Locate the cell with the specified text and output its [X, Y] center coordinate. 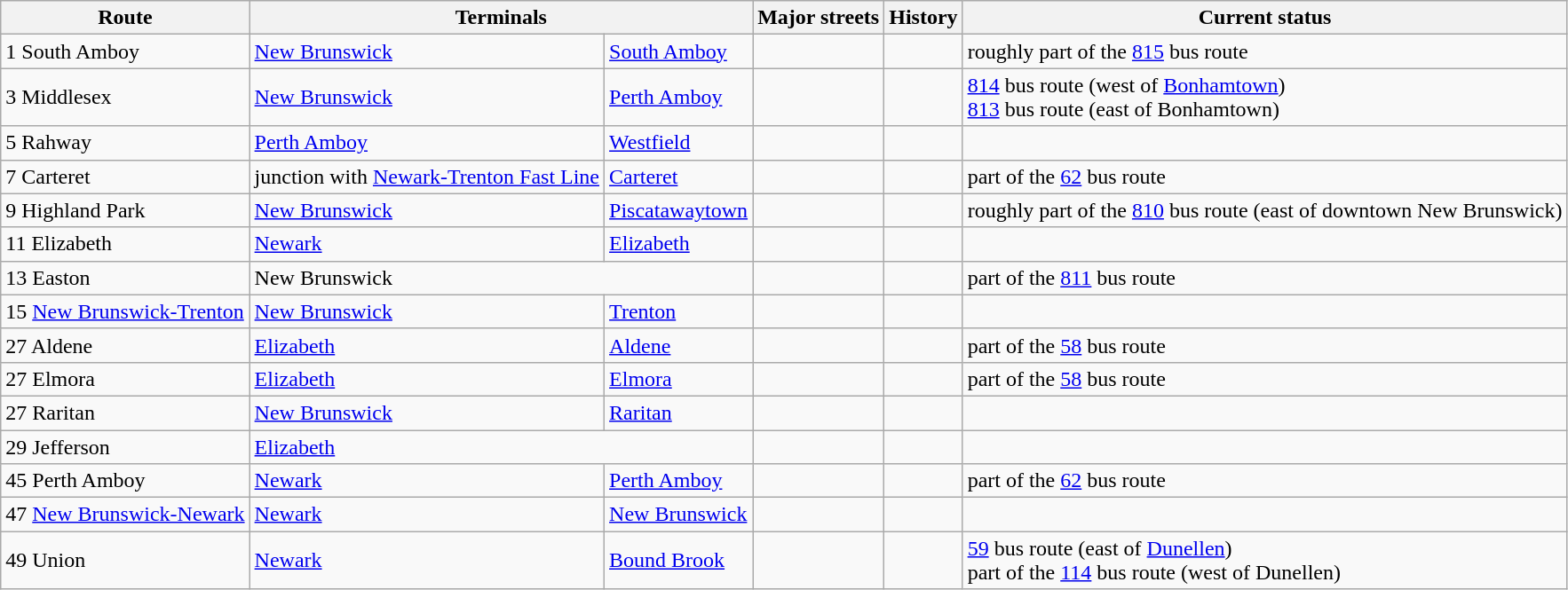
Major streets [819, 18]
11 Elizabeth [125, 244]
Trenton [678, 311]
13 Easton [125, 278]
Route [125, 18]
roughly part of the 810 bus route (east of downtown New Brunswick) [1264, 210]
History [923, 18]
South Amboy [678, 51]
3 Middlesex [125, 98]
Westfield [678, 143]
part of the 811 bus route [1264, 278]
49 Union [125, 561]
15 New Brunswick-Trenton [125, 311]
Terminals [501, 18]
Current status [1264, 18]
45 Perth Amboy [125, 481]
Piscatawaytown [678, 210]
47 New Brunswick-Newark [125, 515]
29 Jefferson [125, 446]
59 bus route (east of Dunellen)part of the 114 bus route (west of Dunellen) [1264, 561]
27 Elmora [125, 379]
27 Raritan [125, 413]
27 Aldene [125, 345]
Aldene [678, 345]
Bound Brook [678, 561]
814 bus route (west of Bonhamtown)813 bus route (east of Bonhamtown) [1264, 98]
9 Highland Park [125, 210]
junction with Newark-Trenton Fast Line [426, 177]
Raritan [678, 413]
7 Carteret [125, 177]
roughly part of the 815 bus route [1264, 51]
Elmora [678, 379]
Carteret [678, 177]
5 Rahway [125, 143]
1 South Amboy [125, 51]
